For the text-containing cell, return its midpoint in [x, y] coordinate format. 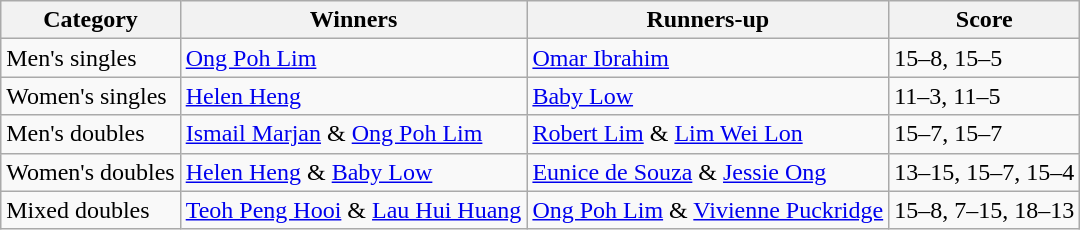
Ismail Marjan & Ong Poh Lim [354, 134]
Runners-up [708, 20]
Men's doubles [90, 134]
15–7, 15–7 [984, 134]
Robert Lim & Lim Wei Lon [708, 134]
Helen Heng & Baby Low [354, 172]
Women's singles [90, 96]
Teoh Peng Hooi & Lau Hui Huang [354, 210]
Ong Poh Lim [354, 58]
Mixed doubles [90, 210]
Category [90, 20]
15–8, 15–5 [984, 58]
11–3, 11–5 [984, 96]
Women's doubles [90, 172]
Ong Poh Lim & Vivienne Puckridge [708, 210]
Baby Low [708, 96]
Men's singles [90, 58]
Helen Heng [354, 96]
Score [984, 20]
13–15, 15–7, 15–4 [984, 172]
Eunice de Souza & Jessie Ong [708, 172]
Omar Ibrahim [708, 58]
15–8, 7–15, 18–13 [984, 210]
Winners [354, 20]
